Return the [X, Y] coordinate for the center point of the cell that contains the specified text.  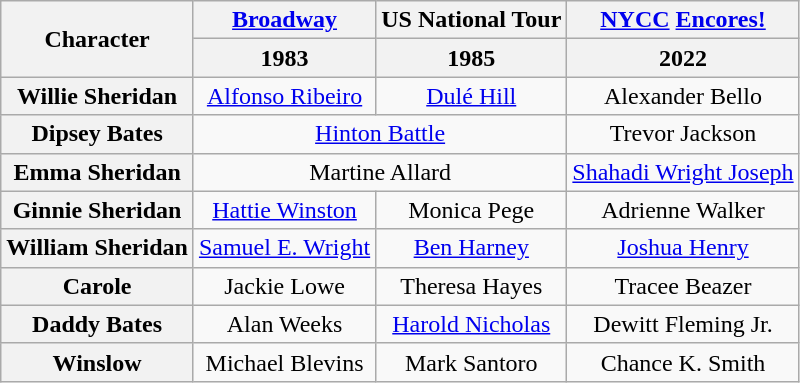
Samuel E. Wright [284, 248]
Monica Pege [472, 210]
Theresa Hayes [472, 286]
Trevor Jackson [683, 134]
Martine Allard [380, 172]
William Sheridan [98, 248]
Alan Weeks [284, 324]
Broadway [284, 20]
Shahadi Wright Joseph [683, 172]
Ginnie Sheridan [98, 210]
Dipsey Bates [98, 134]
Dewitt Fleming Jr. [683, 324]
Daddy Bates [98, 324]
Mark Santoro [472, 362]
Alfonso Ribeiro [284, 96]
Willie Sheridan [98, 96]
Adrienne Walker [683, 210]
Ben Harney [472, 248]
Tracee Beazer [683, 286]
Hattie Winston [284, 210]
Joshua Henry [683, 248]
Alexander Bello [683, 96]
Michael Blevins [284, 362]
NYCC Encores! [683, 20]
Carole [98, 286]
2022 [683, 58]
Harold Nicholas [472, 324]
1983 [284, 58]
Emma Sheridan [98, 172]
Chance K. Smith [683, 362]
US National Tour [472, 20]
Jackie Lowe [284, 286]
Hinton Battle [380, 134]
1985 [472, 58]
Winslow [98, 362]
Dulé Hill [472, 96]
Character [98, 39]
